From the cell containing the given text, extract its center point as (X, Y) coordinate. 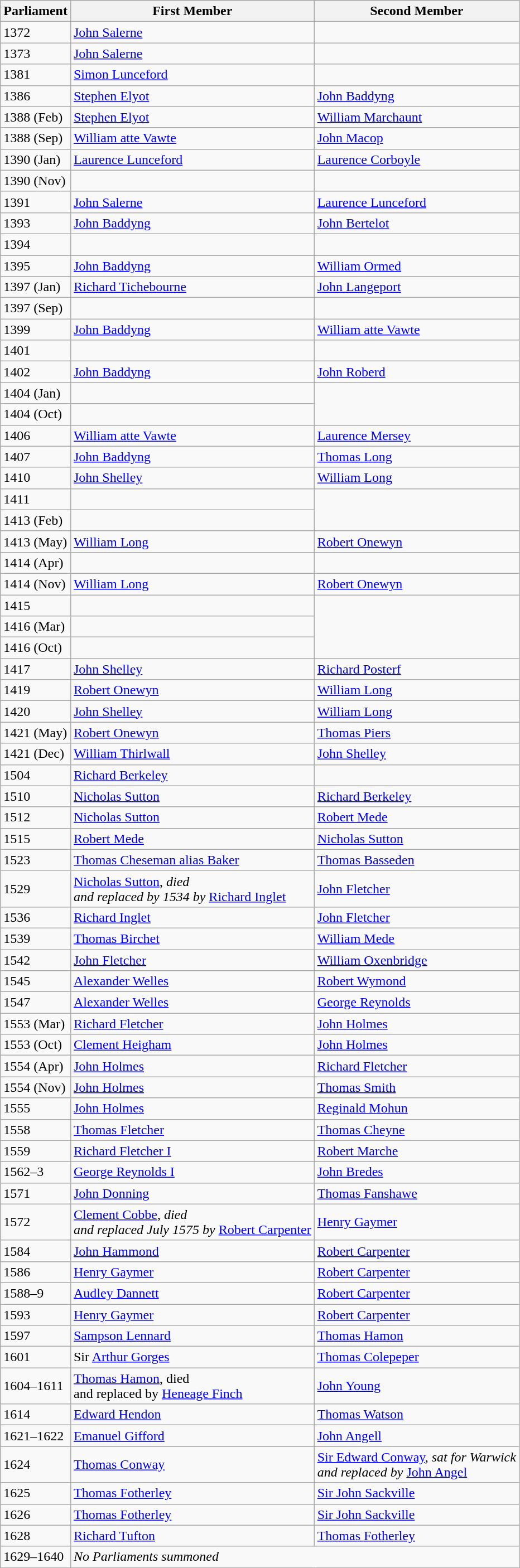
No Parliaments summoned (295, 1557)
1529 (36, 889)
1393 (36, 223)
Thomas Piers (416, 733)
1421 (Dec) (36, 754)
William Thirlwall (192, 754)
1626 (36, 1514)
1572 (36, 1222)
1523 (36, 860)
Second Member (416, 11)
1553 (Oct) (36, 1045)
Thomas Colepeper (416, 1357)
Robert Wymond (416, 981)
1421 (May) (36, 733)
1386 (36, 96)
1416 (Oct) (36, 648)
Thomas Birchet (192, 938)
Sir Edward Conway, sat for Warwick and replaced by John Angel (416, 1464)
Thomas Hamon, died and replaced by Heneage Finch (192, 1386)
Thomas Cheseman alias Baker (192, 860)
1588–9 (36, 1293)
John Roberd (416, 372)
1381 (36, 75)
1614 (36, 1415)
1372 (36, 32)
John Hammond (192, 1251)
1414 (Nov) (36, 584)
John Bertelot (416, 223)
1593 (36, 1314)
John Macop (416, 138)
Richard Fletcher I (192, 1151)
1512 (36, 817)
1404 (Oct) (36, 414)
Thomas Fanshawe (416, 1193)
1407 (36, 457)
Richard Tichebourne (192, 287)
Thomas Long (416, 457)
Thomas Hamon (416, 1336)
1629–1640 (36, 1557)
John Angell (416, 1436)
1628 (36, 1536)
Clement Heigham (192, 1045)
Audley Dannett (192, 1293)
1397 (Sep) (36, 308)
William Oxenbridge (416, 960)
First Member (192, 11)
John Langeport (416, 287)
1394 (36, 244)
1554 (Apr) (36, 1066)
Thomas Cheyne (416, 1130)
Thomas Smith (416, 1087)
1388 (Feb) (36, 117)
1413 (May) (36, 541)
1555 (36, 1109)
1554 (Nov) (36, 1087)
1417 (36, 669)
Clement Cobbe, died and replaced July 1575 by Robert Carpenter (192, 1222)
1625 (36, 1493)
1539 (36, 938)
1624 (36, 1464)
1414 (Apr) (36, 563)
1390 (Jan) (36, 159)
Laurence Mersey (416, 435)
1390 (Nov) (36, 181)
1373 (36, 54)
1586 (36, 1272)
George Reynolds I (192, 1172)
1510 (36, 796)
1515 (36, 839)
Thomas Basseden (416, 860)
1553 (Mar) (36, 1024)
1584 (36, 1251)
1536 (36, 917)
1621–1622 (36, 1436)
1397 (Jan) (36, 287)
Richard Tufton (192, 1536)
1547 (36, 1003)
1406 (36, 435)
1402 (36, 372)
Reginald Mohun (416, 1109)
1413 (Feb) (36, 520)
1395 (36, 266)
1571 (36, 1193)
Sampson Lennard (192, 1336)
Sir Arthur Gorges (192, 1357)
Parliament (36, 11)
Richard Posterf (416, 669)
1558 (36, 1130)
1416 (Mar) (36, 627)
1410 (36, 478)
1411 (36, 499)
William Marchaunt (416, 117)
1559 (36, 1151)
1601 (36, 1357)
1401 (36, 351)
John Young (416, 1386)
Thomas Conway (192, 1464)
1562–3 (36, 1172)
Emanuel Gifford (192, 1436)
1597 (36, 1336)
William Mede (416, 938)
Simon Lunceford (192, 75)
Robert Marche (416, 1151)
William Ormed (416, 266)
John Bredes (416, 1172)
1391 (36, 202)
1399 (36, 330)
1604–1611 (36, 1386)
1415 (36, 605)
Edward Hendon (192, 1415)
1504 (36, 775)
1542 (36, 960)
1419 (36, 690)
Laurence Corboyle (416, 159)
George Reynolds (416, 1003)
1388 (Sep) (36, 138)
1545 (36, 981)
1404 (Jan) (36, 393)
Thomas Watson (416, 1415)
John Donning (192, 1193)
Thomas Fletcher (192, 1130)
Nicholas Sutton, died and replaced by 1534 by Richard Inglet (192, 889)
1420 (36, 712)
Richard Inglet (192, 917)
